Return the [x, y] coordinate for the center point of the cell that contains the specified text.  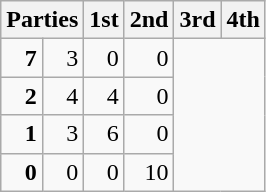
Parties [42, 20]
7 [22, 58]
2nd [149, 20]
1st [104, 20]
4th [243, 20]
2 [22, 96]
10 [149, 172]
6 [104, 134]
1 [22, 134]
3rd [198, 20]
